Extract the (X, Y) coordinate from the center of the cell holding the provided text.  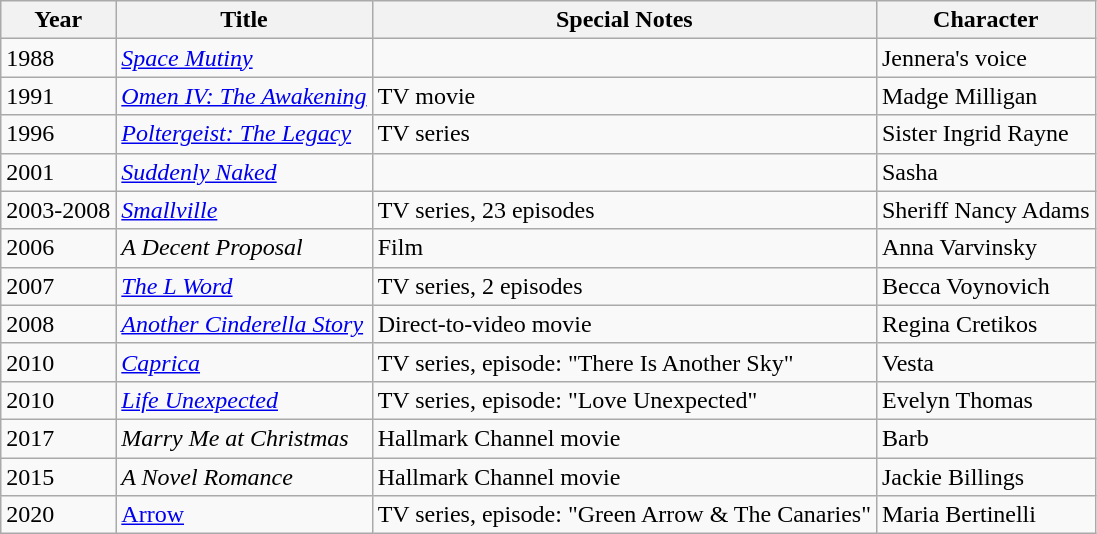
Maria Bertinelli (986, 515)
TV series, 2 episodes (624, 286)
TV movie (624, 96)
TV series (624, 134)
TV series, episode: "Green Arrow & The Canaries" (624, 515)
2020 (58, 515)
Sheriff Nancy Adams (986, 210)
Jennera's voice (986, 58)
Vesta (986, 362)
Regina Cretikos (986, 324)
Omen IV: The Awakening (244, 96)
Special Notes (624, 20)
Sister Ingrid Rayne (986, 134)
The L Word (244, 286)
Madge Milligan (986, 96)
2017 (58, 438)
Direct-to-video movie (624, 324)
Caprica (244, 362)
A Decent Proposal (244, 248)
Character (986, 20)
Jackie Billings (986, 477)
Another Cinderella Story (244, 324)
2015 (58, 477)
Suddenly Naked (244, 172)
Film (624, 248)
Arrow (244, 515)
Evelyn Thomas (986, 400)
TV series, 23 episodes (624, 210)
Year (58, 20)
Life Unexpected (244, 400)
Becca Voynovich (986, 286)
A Novel Romance (244, 477)
TV series, episode: "There Is Another Sky" (624, 362)
Title (244, 20)
2006 (58, 248)
1988 (58, 58)
TV series, episode: "Love Unexpected" (624, 400)
Marry Me at Christmas (244, 438)
1991 (58, 96)
Sasha (986, 172)
Smallville (244, 210)
2001 (58, 172)
2007 (58, 286)
1996 (58, 134)
Anna Varvinsky (986, 248)
2003-2008 (58, 210)
2008 (58, 324)
Barb (986, 438)
Poltergeist: The Legacy (244, 134)
Space Mutiny (244, 58)
